Capture the cell that displays the provided text and extract its [X, Y] central coordinate. 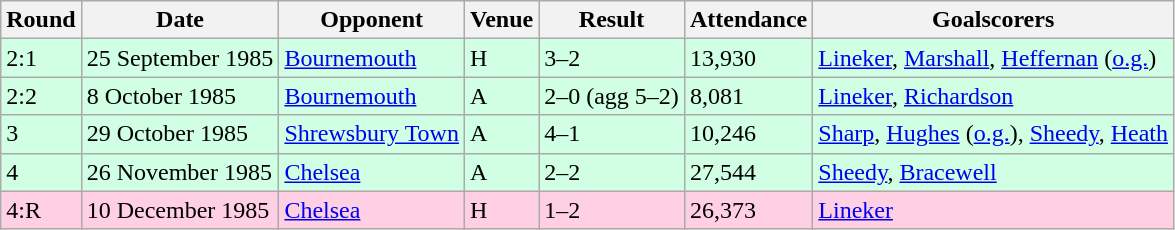
Lineker, Marshall, Heffernan (o.g.) [994, 58]
Venue [501, 20]
Lineker, Richardson [994, 96]
2–0 (agg 5–2) [612, 96]
26,373 [748, 210]
Sharp, Hughes (o.g.), Sheedy, Heath [994, 134]
3–2 [612, 58]
8 October 1985 [180, 96]
Round [41, 20]
4:R [41, 210]
10,246 [748, 134]
Attendance [748, 20]
13,930 [748, 58]
Shrewsbury Town [372, 134]
4 [41, 172]
Goalscorers [994, 20]
27,544 [748, 172]
26 November 1985 [180, 172]
Sheedy, Bracewell [994, 172]
1–2 [612, 210]
Opponent [372, 20]
25 September 1985 [180, 58]
Date [180, 20]
2–2 [612, 172]
8,081 [748, 96]
29 October 1985 [180, 134]
Lineker [994, 210]
Result [612, 20]
2:2 [41, 96]
4–1 [612, 134]
10 December 1985 [180, 210]
3 [41, 134]
2:1 [41, 58]
